Output the [x, y] coordinate of the center of the cell containing the given text.  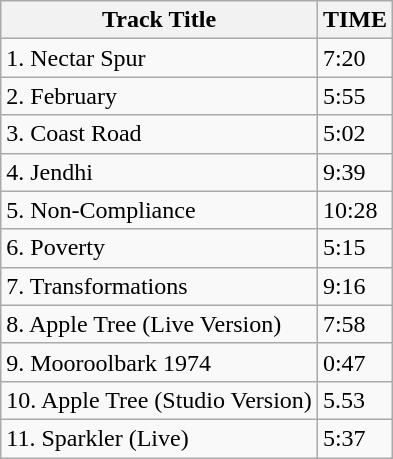
1. Nectar Spur [160, 58]
TIME [354, 20]
7. Transformations [160, 286]
5:02 [354, 134]
7:58 [354, 324]
10. Apple Tree (Studio Version) [160, 400]
11. Sparkler (Live) [160, 438]
5.53 [354, 400]
0:47 [354, 362]
6. Poverty [160, 248]
9:39 [354, 172]
2. February [160, 96]
5:55 [354, 96]
5. Non-Compliance [160, 210]
9. Mooroolbark 1974 [160, 362]
3. Coast Road [160, 134]
5:37 [354, 438]
7:20 [354, 58]
10:28 [354, 210]
Track Title [160, 20]
5:15 [354, 248]
8. Apple Tree (Live Version) [160, 324]
9:16 [354, 286]
4. Jendhi [160, 172]
